Return the (X, Y) coordinate for the center point of the cell that contains the specified text.  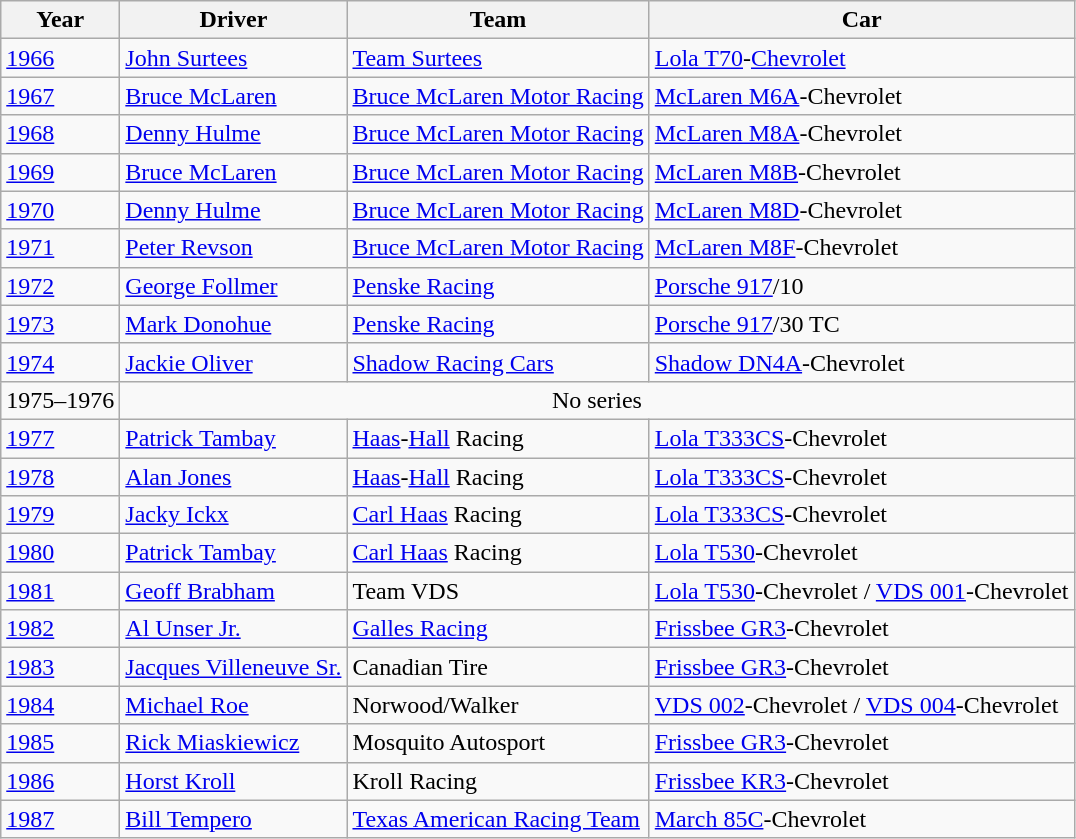
1986 (60, 781)
Team VDS (498, 591)
Peter Revson (234, 248)
1967 (60, 96)
1982 (60, 629)
1984 (60, 705)
Norwood/Walker (498, 705)
Rick Miaskiewicz (234, 743)
Michael Roe (234, 705)
McLaren M6A-Chevrolet (862, 96)
1977 (60, 438)
Lola T70-Chevrolet (862, 58)
Driver (234, 20)
Shadow DN4A-Chevrolet (862, 362)
Geoff Brabham (234, 591)
1987 (60, 819)
1981 (60, 591)
1966 (60, 58)
1980 (60, 553)
Alan Jones (234, 477)
Jacky Ickx (234, 515)
George Follmer (234, 286)
Mosquito Autosport (498, 743)
Team (498, 20)
1979 (60, 515)
Mark Donohue (234, 324)
March 85C-Chevrolet (862, 819)
Porsche 917/30 TC (862, 324)
1969 (60, 172)
1970 (60, 210)
McLaren M8B-Chevrolet (862, 172)
Year (60, 20)
Texas American Racing Team (498, 819)
Jackie Oliver (234, 362)
1975–1976 (60, 400)
1973 (60, 324)
Lola T530-Chevrolet / VDS 001-Chevrolet (862, 591)
John Surtees (234, 58)
McLaren M8D-Chevrolet (862, 210)
1972 (60, 286)
Kroll Racing (498, 781)
1978 (60, 477)
Porsche 917/10 (862, 286)
Car (862, 20)
McLaren M8F-Chevrolet (862, 248)
1968 (60, 134)
Shadow Racing Cars (498, 362)
Horst Kroll (234, 781)
Al Unser Jr. (234, 629)
1983 (60, 667)
1985 (60, 743)
Jacques Villeneuve Sr. (234, 667)
Canadian Tire (498, 667)
Galles Racing (498, 629)
Bill Tempero (234, 819)
Lola T530-Chevrolet (862, 553)
VDS 002-Chevrolet / VDS 004-Chevrolet (862, 705)
McLaren M8A-Chevrolet (862, 134)
No series (597, 400)
1971 (60, 248)
Team Surtees (498, 58)
Frissbee KR3-Chevrolet (862, 781)
1974 (60, 362)
